Find where the given text appears and provide that cell's center as [X, Y] coordinate. 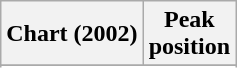
Peakposition [189, 34]
Chart (2002) [72, 34]
